Scan for the cell matching the given text and deliver its (X, Y) coordinate at center. 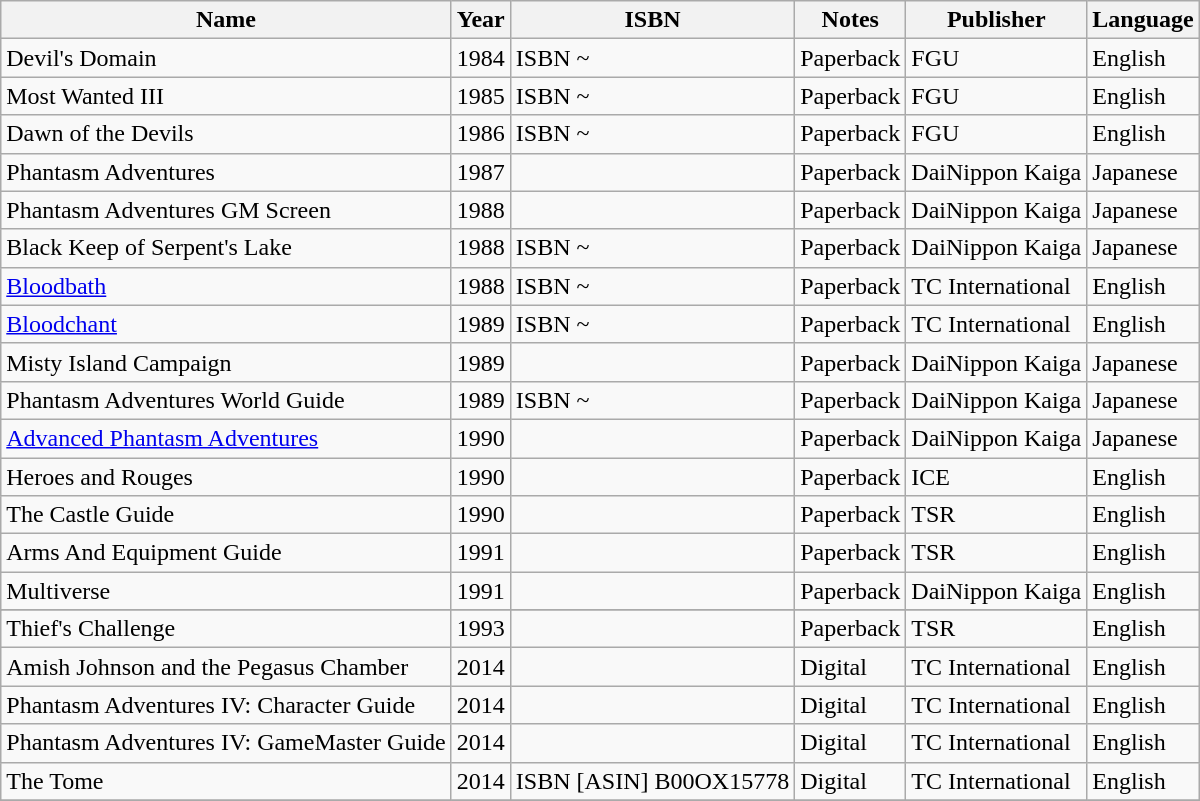
Phantasm Adventures World Guide (226, 400)
ISBN [ASIN] B00OX15778 (652, 781)
ISBN (652, 20)
1984 (480, 58)
Misty Island Campaign (226, 362)
Advanced Phantasm Adventures (226, 438)
Dawn of the Devils (226, 134)
Amish Johnson and the Pegasus Chamber (226, 667)
Devil's Domain (226, 58)
1985 (480, 96)
The Tome (226, 781)
Phantasm Adventures GM Screen (226, 210)
1987 (480, 172)
Publisher (996, 20)
Bloodbath (226, 286)
Thief's Challenge (226, 629)
Bloodchant (226, 324)
Multiverse (226, 591)
Language (1143, 20)
Phantasm Adventures IV: Character Guide (226, 705)
Arms And Equipment Guide (226, 553)
Phantasm Adventures (226, 172)
Most Wanted III (226, 96)
Phantasm Adventures IV: GameMaster Guide (226, 743)
Name (226, 20)
ICE (996, 477)
The Castle Guide (226, 515)
1986 (480, 134)
Black Keep of Serpent's Lake (226, 248)
Heroes and Rouges (226, 477)
Year (480, 20)
Notes (850, 20)
1993 (480, 629)
